Return the (x, y) coordinate for the center point of the cell that contains the specified text.  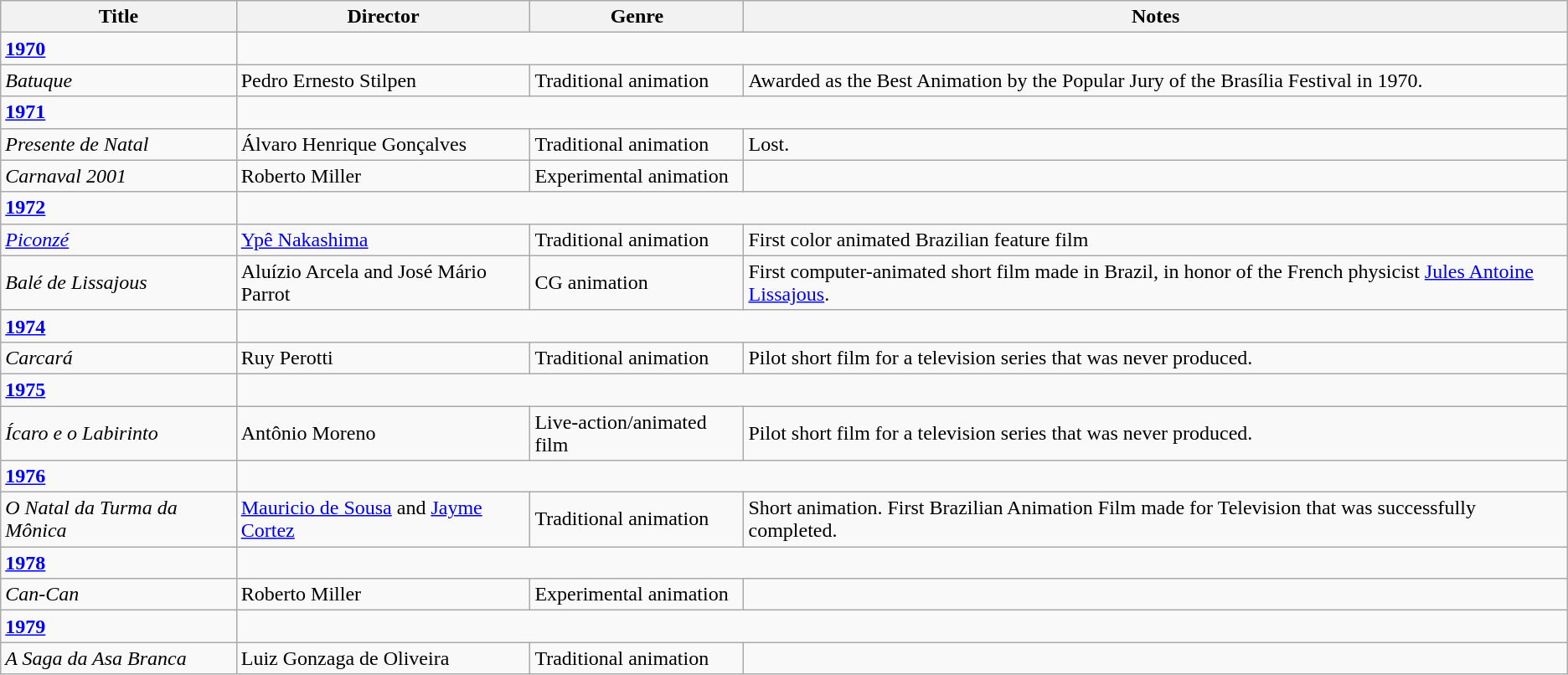
O Natal da Turma da Mônica (119, 519)
1979 (119, 626)
1978 (119, 563)
Ícaro e o Labirinto (119, 432)
First color animated Brazilian feature film (1156, 240)
1975 (119, 389)
Antônio Moreno (384, 432)
Batuque (119, 80)
Can-Can (119, 595)
Pedro Ernesto Stilpen (384, 80)
1976 (119, 477)
Aluízio Arcela and José Mário Parrot (384, 283)
1972 (119, 208)
Carnaval 2001 (119, 176)
Title (119, 17)
Awarded as the Best Animation by the Popular Jury of the Brasília Festival in 1970. (1156, 80)
Genre (637, 17)
A Saga da Asa Branca (119, 658)
Director (384, 17)
Lost. (1156, 144)
1971 (119, 112)
First computer-animated short film made in Brazil, in honor of the French physicist Jules Antoine Lissajous. (1156, 283)
Álvaro Henrique Gonçalves (384, 144)
Short animation. First Brazilian Animation Film made for Television that was successfully completed. (1156, 519)
Balé de Lissajous (119, 283)
Presente de Natal (119, 144)
Piconzé (119, 240)
Ruy Perotti (384, 358)
Luiz Gonzaga de Oliveira (384, 658)
CG animation (637, 283)
1970 (119, 49)
Mauricio de Sousa and Jayme Cortez (384, 519)
Carcará (119, 358)
Ypê Nakashima (384, 240)
Notes (1156, 17)
Live-action/animated film (637, 432)
1974 (119, 326)
